Detect which cell encompasses the target text, then output its (X, Y) center coordinate. 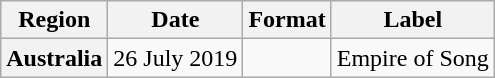
Empire of Song (412, 58)
Australia (54, 58)
Format (287, 20)
26 July 2019 (176, 58)
Date (176, 20)
Label (412, 20)
Region (54, 20)
